Scan for the cell matching the given text and deliver its (x, y) coordinate at center. 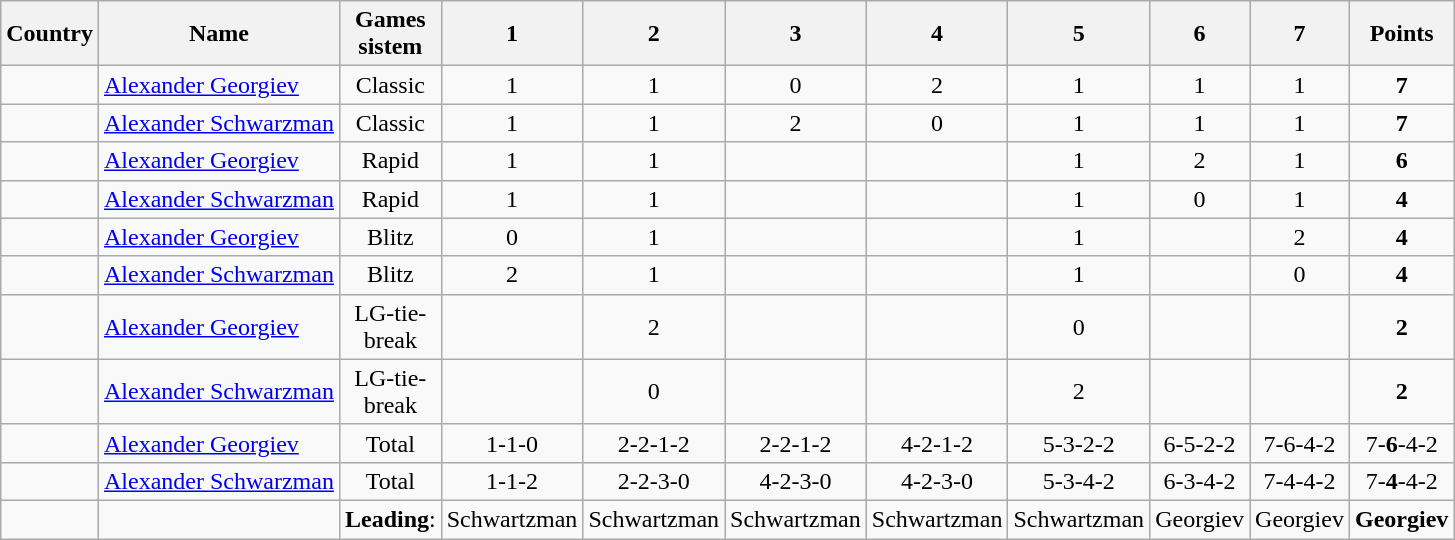
1-1-0 (512, 443)
Name (218, 34)
6-3-4-2 (1200, 481)
5-3-2-2 (1079, 443)
1-1-2 (512, 481)
5 (1079, 34)
4-2-1-2 (937, 443)
3 (796, 34)
5-3-4-2 (1079, 481)
Points (1401, 34)
Leading: (390, 519)
Games sistem (390, 34)
Country (50, 34)
6-5-2-2 (1200, 443)
2-2-3-0 (654, 481)
